Find where the given text appears and provide that cell's center as [X, Y] coordinate. 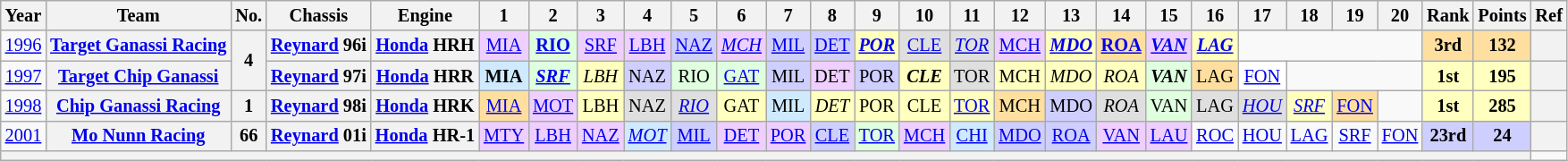
23rd [1448, 136]
Team [138, 15]
8 [831, 15]
5 [694, 15]
Engine [426, 15]
14 [1121, 15]
Honda HRH [426, 46]
Points [1502, 15]
Ref [1549, 15]
132 [1502, 46]
20 [1400, 15]
195 [1502, 76]
Honda HR-1 [426, 136]
Reynard 01i [318, 136]
285 [1502, 106]
CHI [972, 136]
Honda HRK [426, 106]
9 [877, 15]
7 [788, 15]
Chassis [318, 15]
1998 [23, 106]
1996 [23, 46]
19 [1354, 15]
Reynard 98i [318, 106]
2 [552, 15]
10 [924, 15]
Mo Nunn Racing [138, 136]
Reynard 96i [318, 46]
12 [1019, 15]
MTY [504, 136]
Reynard 97i [318, 76]
6 [742, 15]
15 [1169, 15]
No. [249, 15]
Chip Ganassi Racing [138, 106]
18 [1310, 15]
17 [1262, 15]
66 [249, 136]
Target Ganassi Racing [138, 46]
16 [1215, 15]
ROC [1215, 136]
11 [972, 15]
3rd [1448, 46]
Honda HRR [426, 76]
1997 [23, 76]
Rank [1448, 15]
Target Chip Ganassi [138, 76]
24 [1502, 136]
LAU [1169, 136]
3 [601, 15]
Year [23, 15]
13 [1071, 15]
2001 [23, 136]
